Scan for the cell matching the given text and deliver its [x, y] coordinate at center. 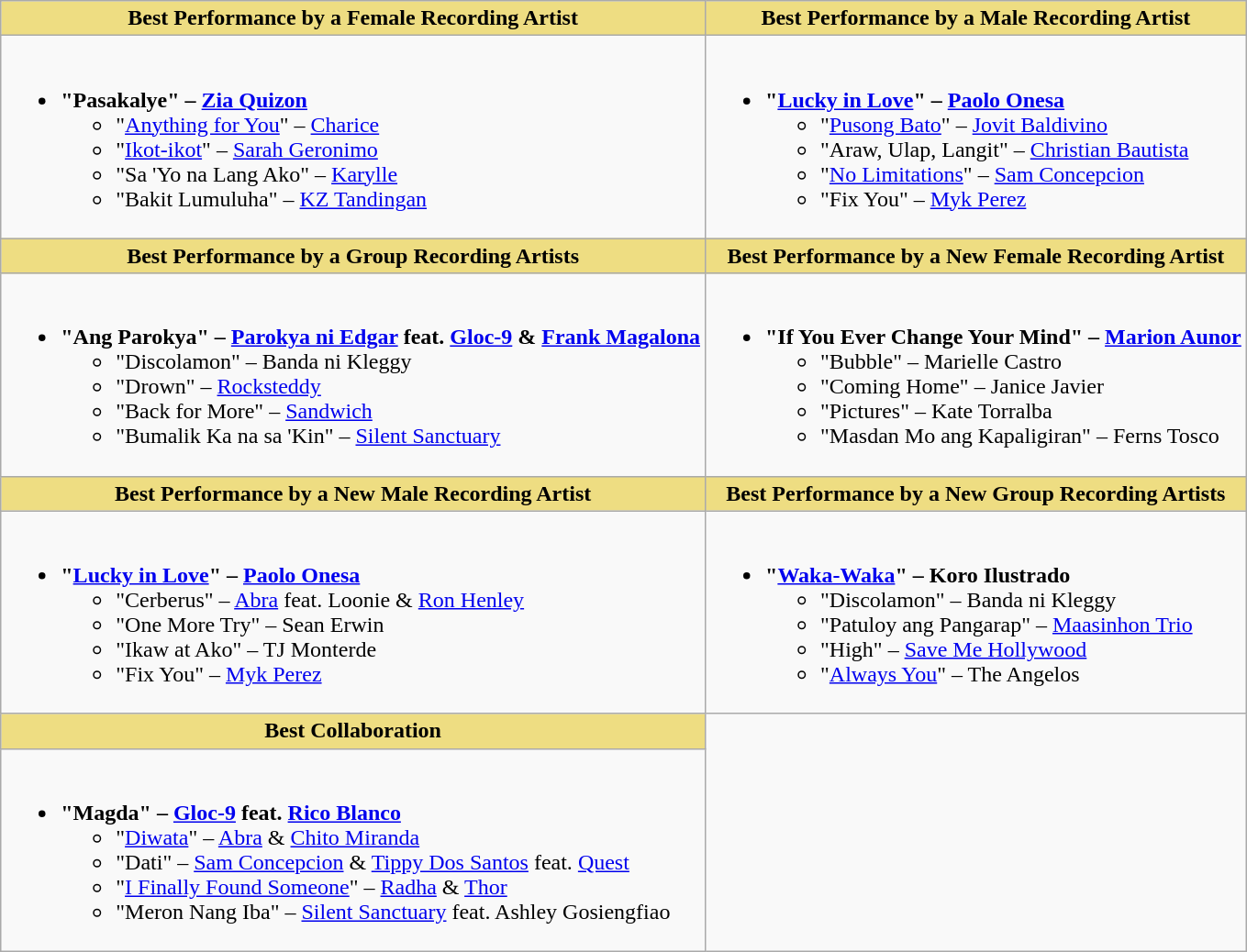
Best Performance by a New Male Recording Artist [353, 493]
"Lucky in Love" – Paolo Onesa"Cerberus" – Abra feat. Loonie & Ron Henley"One More Try" – Sean Erwin"Ikaw at Ako" – TJ Monterde"Fix You" – Myk Perez [353, 613]
"Waka-Waka" – Koro Ilustrado"Discolamon" – Banda ni Kleggy"Patuloy ang Pangarap" – Maasinhon Trio"High" – Save Me Hollywood"Always You" – The Angelos [976, 613]
Best Collaboration [353, 731]
Best Performance by a Group Recording Artists [353, 256]
Best Performance by a New Female Recording Artist [976, 256]
Best Performance by a Female Recording Artist [353, 18]
"Pasakalye" – Zia Quizon"Anything for You" – Charice"Ikot-ikot" – Sarah Geronimo"Sa 'Yo na Lang Ako" – Karylle"Bakit Lumuluha" – KZ Tandingan [353, 138]
Best Performance by a Male Recording Artist [976, 18]
Best Performance by a New Group Recording Artists [976, 493]
